Return [x, y] of the center of cell containing provided text 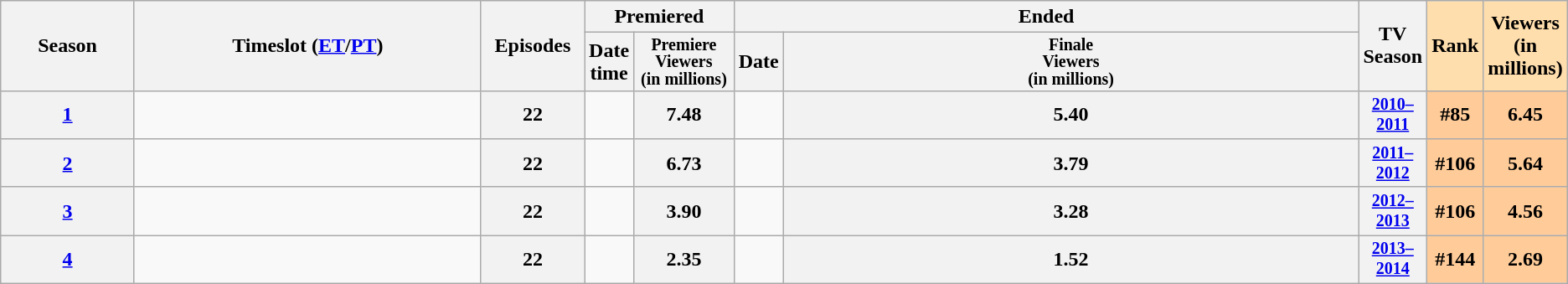
2 [68, 163]
Season [68, 46]
TV Season [1393, 46]
6.45 [1525, 114]
2.69 [1525, 260]
Episodes [533, 46]
Viewers(in millions) [1525, 46]
Timeslot (ET/PT) [307, 46]
3 [68, 211]
3.28 [1070, 211]
2010–2011 [1393, 114]
6.73 [684, 163]
Ended [1046, 17]
2.35 [684, 260]
Date time [610, 62]
3.79 [1070, 163]
5.64 [1525, 163]
5.40 [1070, 114]
1.52 [1070, 260]
Premiered [660, 17]
#144 [1456, 260]
Date [759, 62]
Rank [1456, 46]
1 [68, 114]
2012–2013 [1393, 211]
PremiereViewers(in millions) [684, 62]
4 [68, 260]
2011–2012 [1393, 163]
3.90 [684, 211]
FinaleViewers(in millions) [1070, 62]
2013–2014 [1393, 260]
4.56 [1525, 211]
#85 [1456, 114]
7.48 [684, 114]
